Return the (x, y) coordinate for the center point of the cell that contains the specified text.  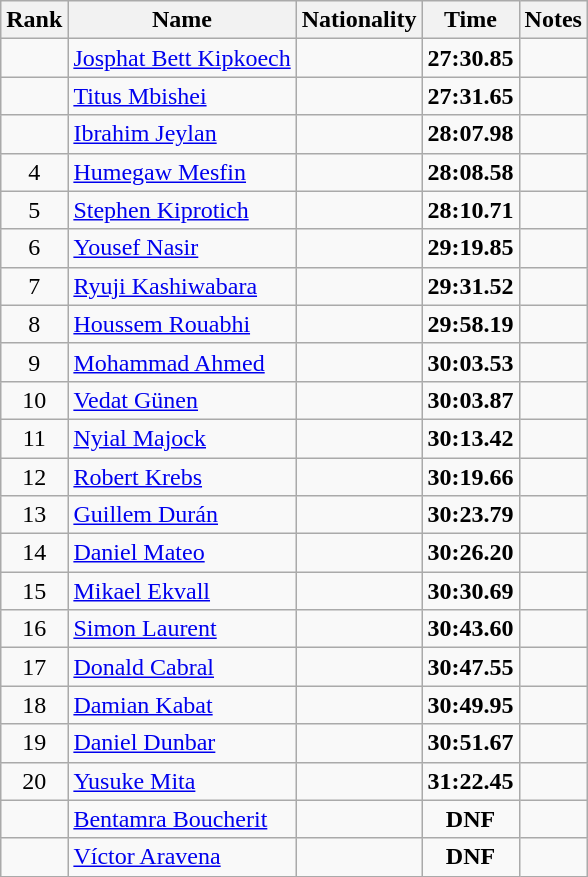
Titus Mbishei (182, 96)
5 (34, 210)
30:43.60 (470, 629)
Guillem Durán (182, 515)
30:23.79 (470, 515)
30:30.69 (470, 591)
16 (34, 629)
Mohammad Ahmed (182, 362)
20 (34, 781)
Damian Kabat (182, 705)
Simon Laurent (182, 629)
Rank (34, 20)
8 (34, 324)
31:22.45 (470, 781)
6 (34, 248)
17 (34, 667)
Bentamra Boucherit (182, 819)
Houssem Rouabhi (182, 324)
Stephen Kiprotich (182, 210)
Yusuke Mita (182, 781)
27:30.85 (470, 58)
Name (182, 20)
18 (34, 705)
Nyial Majock (182, 438)
11 (34, 438)
29:58.19 (470, 324)
Mikael Ekvall (182, 591)
Time (470, 20)
Ibrahim Jeylan (182, 134)
30:47.55 (470, 667)
28:07.98 (470, 134)
Daniel Mateo (182, 553)
Josphat Bett Kipkoech (182, 58)
30:13.42 (470, 438)
Humegaw Mesfin (182, 172)
30:51.67 (470, 743)
15 (34, 591)
Daniel Dunbar (182, 743)
Víctor Aravena (182, 857)
13 (34, 515)
27:31.65 (470, 96)
10 (34, 400)
Yousef Nasir (182, 248)
4 (34, 172)
30:26.20 (470, 553)
Robert Krebs (182, 477)
28:10.71 (470, 210)
9 (34, 362)
7 (34, 286)
29:19.85 (470, 248)
30:03.53 (470, 362)
28:08.58 (470, 172)
Vedat Günen (182, 400)
30:03.87 (470, 400)
Donald Cabral (182, 667)
30:49.95 (470, 705)
19 (34, 743)
Notes (553, 20)
12 (34, 477)
30:19.66 (470, 477)
14 (34, 553)
Ryuji Kashiwabara (182, 286)
Nationality (359, 20)
29:31.52 (470, 286)
